Find where the given text appears and provide that cell's center as (x, y) coordinate. 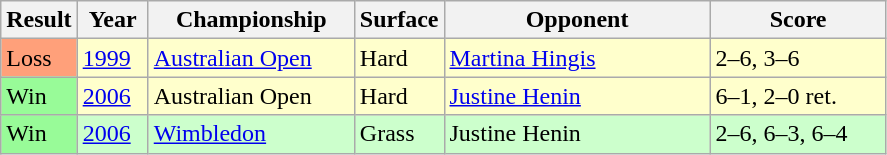
Wimbledon (251, 134)
2–6, 6–3, 6–4 (798, 134)
Opponent (577, 20)
2–6, 3–6 (798, 58)
Martina Hingis (577, 58)
Loss (39, 58)
Championship (251, 20)
1999 (112, 58)
Grass (399, 134)
Result (39, 20)
Year (112, 20)
Score (798, 20)
6–1, 2–0 ret. (798, 96)
Surface (399, 20)
